Scan for the cell matching the given text and deliver its [x, y] coordinate at center. 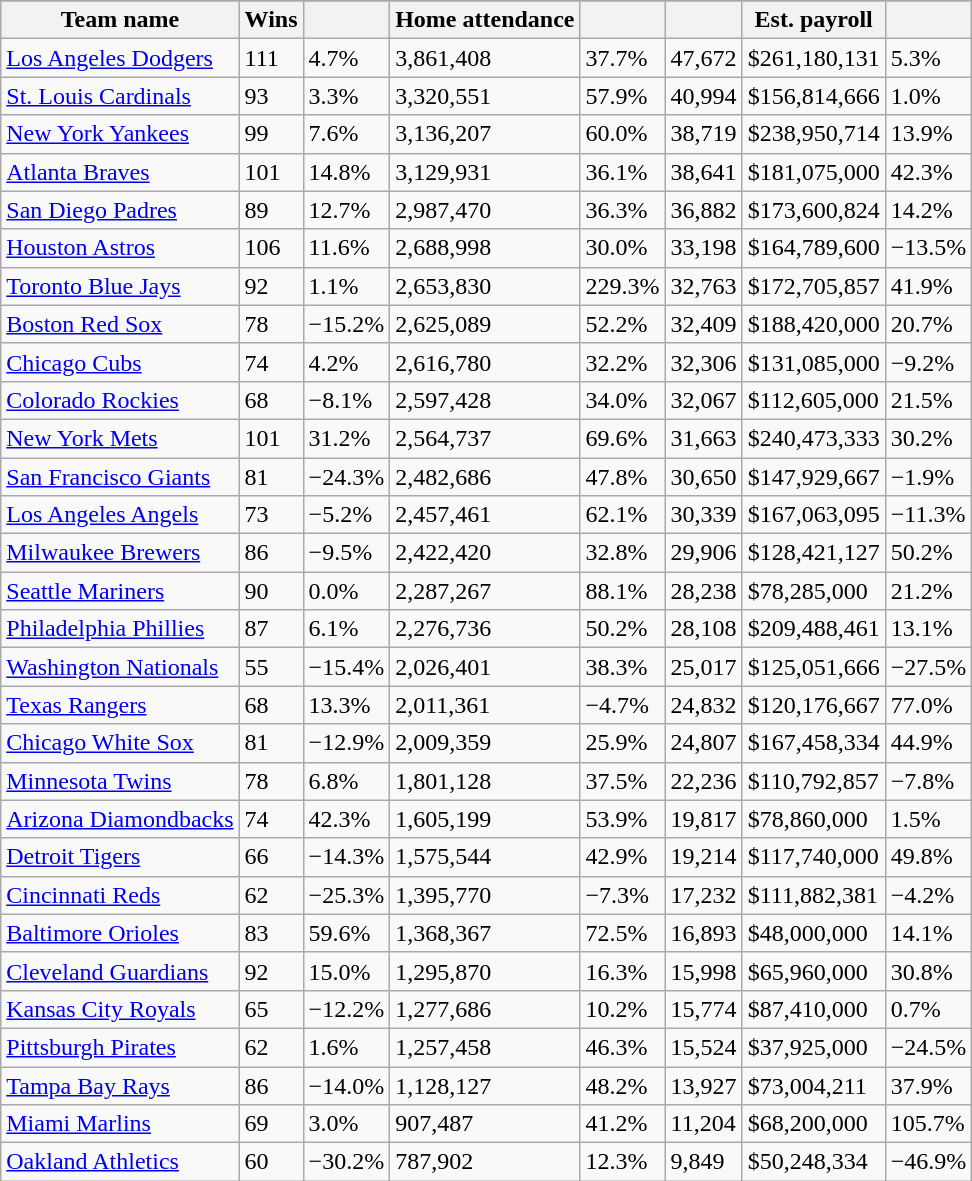
−12.2% [346, 1009]
3.0% [346, 1124]
Baltimore Orioles [120, 933]
$68,200,000 [814, 1124]
12.7% [346, 210]
2,564,737 [485, 438]
$125,051,666 [814, 667]
−1.9% [928, 477]
Team name [120, 20]
1,605,199 [485, 819]
17,232 [704, 895]
$167,063,095 [814, 515]
34.0% [622, 400]
−24.5% [928, 1047]
$209,488,461 [814, 629]
77.0% [928, 705]
9,849 [704, 1162]
−4.7% [622, 705]
37.7% [622, 58]
15,998 [704, 971]
$87,410,000 [814, 1009]
New York Yankees [120, 134]
2,011,361 [485, 705]
Pittsburgh Pirates [120, 1047]
89 [271, 210]
1,128,127 [485, 1085]
Arizona Diamondbacks [120, 819]
3,320,551 [485, 96]
$78,860,000 [814, 819]
−15.2% [346, 324]
$131,085,000 [814, 362]
Tampa Bay Rays [120, 1085]
St. Louis Cardinals [120, 96]
Home attendance [485, 20]
40,994 [704, 96]
Toronto Blue Jays [120, 286]
2,482,686 [485, 477]
38,641 [704, 172]
25,017 [704, 667]
1,295,870 [485, 971]
47.8% [622, 477]
30,650 [704, 477]
Philadelphia Phillies [120, 629]
55 [271, 667]
31,663 [704, 438]
13.9% [928, 134]
69 [271, 1124]
30,339 [704, 515]
1,575,544 [485, 857]
3,861,408 [485, 58]
$238,950,714 [814, 134]
$261,180,131 [814, 58]
−14.0% [346, 1085]
−46.9% [928, 1162]
Cincinnati Reds [120, 895]
San Francisco Giants [120, 477]
Los Angeles Angels [120, 515]
13,927 [704, 1085]
32.2% [622, 362]
907,487 [485, 1124]
$117,740,000 [814, 857]
1.1% [346, 286]
16,893 [704, 933]
106 [271, 248]
2,276,736 [485, 629]
$147,929,667 [814, 477]
15.0% [346, 971]
30.2% [928, 438]
2,009,359 [485, 743]
33,198 [704, 248]
21.5% [928, 400]
−4.2% [928, 895]
46.3% [622, 1047]
19,214 [704, 857]
60 [271, 1162]
Kansas City Royals [120, 1009]
$110,792,857 [814, 781]
69.6% [622, 438]
99 [271, 134]
$73,004,211 [814, 1085]
10.2% [622, 1009]
42.9% [622, 857]
3.3% [346, 96]
32,067 [704, 400]
5.3% [928, 58]
30.0% [622, 248]
−15.4% [346, 667]
32,306 [704, 362]
48.2% [622, 1085]
Miami Marlins [120, 1124]
41.9% [928, 286]
$112,605,000 [814, 400]
4.2% [346, 362]
$164,789,600 [814, 248]
$188,420,000 [814, 324]
1.5% [928, 819]
60.0% [622, 134]
1,395,770 [485, 895]
2,653,830 [485, 286]
11.6% [346, 248]
11,204 [704, 1124]
28,108 [704, 629]
37.9% [928, 1085]
$172,705,857 [814, 286]
$65,960,000 [814, 971]
41.2% [622, 1124]
Los Angeles Dodgers [120, 58]
−24.3% [346, 477]
Est. payroll [814, 20]
2,457,461 [485, 515]
30.8% [928, 971]
105.7% [928, 1124]
San Diego Padres [120, 210]
14.1% [928, 933]
22,236 [704, 781]
38,719 [704, 134]
1.6% [346, 1047]
1.0% [928, 96]
$50,248,334 [814, 1162]
38.3% [622, 667]
3,129,931 [485, 172]
$48,000,000 [814, 933]
New York Mets [120, 438]
47,672 [704, 58]
2,616,780 [485, 362]
13.1% [928, 629]
$37,925,000 [814, 1047]
Texas Rangers [120, 705]
229.3% [622, 286]
29,906 [704, 553]
−9.5% [346, 553]
52.2% [622, 324]
−27.5% [928, 667]
7.6% [346, 134]
Minnesota Twins [120, 781]
16.3% [622, 971]
Cleveland Guardians [120, 971]
$167,458,334 [814, 743]
15,774 [704, 1009]
1,277,686 [485, 1009]
2,026,401 [485, 667]
3,136,207 [485, 134]
2,987,470 [485, 210]
21.2% [928, 591]
$156,814,666 [814, 96]
1,801,128 [485, 781]
−30.2% [346, 1162]
62.1% [622, 515]
Atlanta Braves [120, 172]
2,688,998 [485, 248]
66 [271, 857]
$111,882,381 [814, 895]
36.3% [622, 210]
44.9% [928, 743]
Boston Red Sox [120, 324]
−7.3% [622, 895]
88.1% [622, 591]
2,287,267 [485, 591]
2,422,420 [485, 553]
Colorado Rockies [120, 400]
787,902 [485, 1162]
93 [271, 96]
24,832 [704, 705]
32,763 [704, 286]
4.7% [346, 58]
14.2% [928, 210]
111 [271, 58]
Houston Astros [120, 248]
49.8% [928, 857]
73 [271, 515]
90 [271, 591]
Seattle Mariners [120, 591]
Washington Nationals [120, 667]
Chicago Cubs [120, 362]
$128,421,127 [814, 553]
2,625,089 [485, 324]
Chicago White Sox [120, 743]
Milwaukee Brewers [120, 553]
−8.1% [346, 400]
15,524 [704, 1047]
−5.2% [346, 515]
57.9% [622, 96]
−7.8% [928, 781]
83 [271, 933]
72.5% [622, 933]
1,257,458 [485, 1047]
−14.3% [346, 857]
−13.5% [928, 248]
6.8% [346, 781]
6.1% [346, 629]
$120,176,667 [814, 705]
36,882 [704, 210]
37.5% [622, 781]
−9.2% [928, 362]
$173,600,824 [814, 210]
14.8% [346, 172]
65 [271, 1009]
12.3% [622, 1162]
59.6% [346, 933]
13.3% [346, 705]
$181,075,000 [814, 172]
−25.3% [346, 895]
32.8% [622, 553]
28,238 [704, 591]
Detroit Tigers [120, 857]
25.9% [622, 743]
$78,285,000 [814, 591]
−11.3% [928, 515]
87 [271, 629]
2,597,428 [485, 400]
24,807 [704, 743]
31.2% [346, 438]
53.9% [622, 819]
$240,473,333 [814, 438]
20.7% [928, 324]
0.7% [928, 1009]
−12.9% [346, 743]
0.0% [346, 591]
19,817 [704, 819]
36.1% [622, 172]
Oakland Athletics [120, 1162]
32,409 [704, 324]
Wins [271, 20]
1,368,367 [485, 933]
